Provide the (x, y) coordinate of the cell's center where the given text is located.  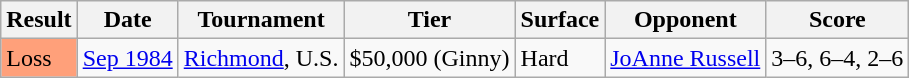
JoAnne Russell (686, 58)
3–6, 6–4, 2–6 (838, 58)
Date (128, 20)
$50,000 (Ginny) (430, 58)
Score (838, 20)
Hard (560, 58)
Sep 1984 (128, 58)
Loss (39, 58)
Tournament (261, 20)
Result (39, 20)
Opponent (686, 20)
Surface (560, 20)
Richmond, U.S. (261, 58)
Tier (430, 20)
